Find where the given text appears and provide that cell's center as [X, Y] coordinate. 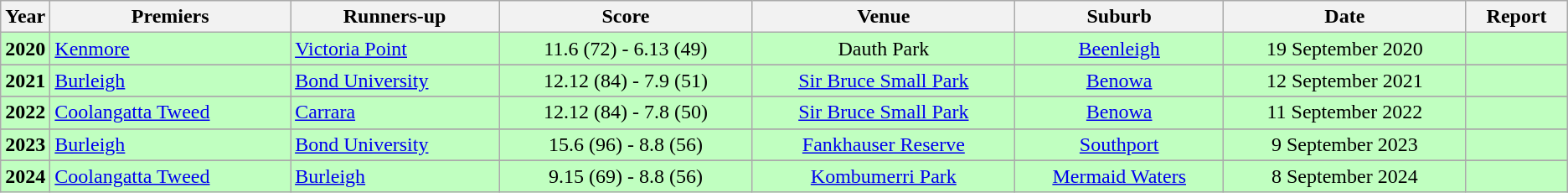
12 September 2021 [1345, 81]
Venue [883, 17]
9.15 (69) - 8.8 (56) [627, 176]
Victoria Point [395, 49]
Fankhauser Reserve [883, 144]
Southport [1119, 144]
Score [627, 17]
Mermaid Waters [1119, 176]
Kombumerri Park [883, 176]
12.12 (84) - 7.9 (51) [627, 81]
8 September 2024 [1345, 176]
Date [1345, 17]
2020 [25, 49]
2022 [25, 112]
9 September 2023 [1345, 144]
11.6 (72) - 6.13 (49) [627, 49]
Beenleigh [1119, 49]
Dauth Park [883, 49]
Premiers [171, 17]
Runners-up [395, 17]
11 September 2022 [1345, 112]
19 September 2020 [1345, 49]
Carrara [395, 112]
15.6 (96) - 8.8 (56) [627, 144]
2024 [25, 176]
Report [1516, 17]
2023 [25, 144]
12.12 (84) - 7.8 (50) [627, 112]
Kenmore [171, 49]
2021 [25, 81]
Suburb [1119, 17]
Year [25, 17]
